Determine the [x, y] coordinate at the center of the cell enclosing the given text.  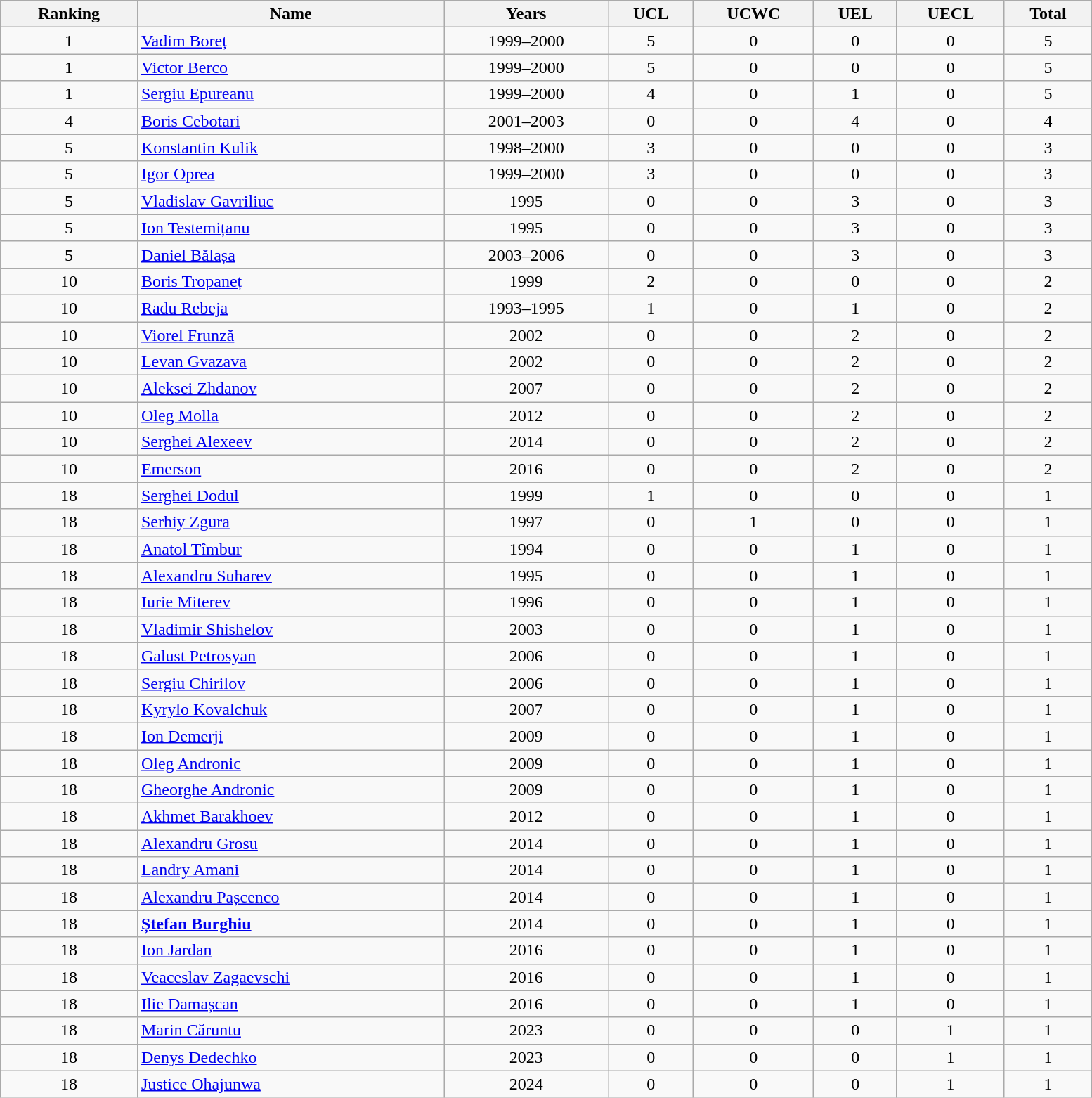
Alexandru Grosu [290, 844]
1997 [526, 522]
UEL [856, 14]
Kyrylo Kovalchuk [290, 709]
Iurie Miterev [290, 602]
Serghei Alexeev [290, 442]
Ion Testemițanu [290, 228]
Ion Jardan [290, 950]
Gheorghe Andronic [290, 790]
Vladislav Gavriliuc [290, 201]
Alexandru Pașcenco [290, 897]
Sergiu Epureanu [290, 94]
Oleg Andronic [290, 763]
Galust Petrosyan [290, 656]
Years [526, 14]
Victor Berco [290, 67]
Ilie Damașcan [290, 1004]
UECL [950, 14]
Sergiu Chirilov [290, 683]
Boris Tropaneț [290, 281]
Justice Ohajunwa [290, 1084]
Landry Amani [290, 870]
Ștefan Burghiu [290, 924]
Vladimir Shishelov [290, 629]
Veaceslav Zagaevschi [290, 977]
Akhmet Barakhoev [290, 817]
UCWC [753, 14]
1996 [526, 602]
Alexandru Suharev [290, 576]
Levan Gvazava [290, 362]
2003 [526, 629]
Name [290, 14]
2003–2006 [526, 254]
UCL [651, 14]
Total [1048, 14]
Marin Căruntu [290, 1031]
Denys Dedechko [290, 1057]
1998–2000 [526, 148]
2001–2003 [526, 121]
Vadim Boreț [290, 41]
Radu Rebeja [290, 308]
Serhiy Zgura [290, 522]
Aleksei Zhdanov [290, 389]
Oleg Molla [290, 415]
Serghei Dodul [290, 496]
Boris Cebotari [290, 121]
Konstantin Kulik [290, 148]
Viorel Frunză [290, 335]
Ion Demerji [290, 736]
Emerson [290, 469]
Anatol Tîmbur [290, 549]
Ranking [69, 14]
1994 [526, 549]
Daniel Bălașa [290, 254]
1993–1995 [526, 308]
2024 [526, 1084]
Igor Oprea [290, 174]
